Identify which cell holds the provided text, then report its [x, y] central coordinate. 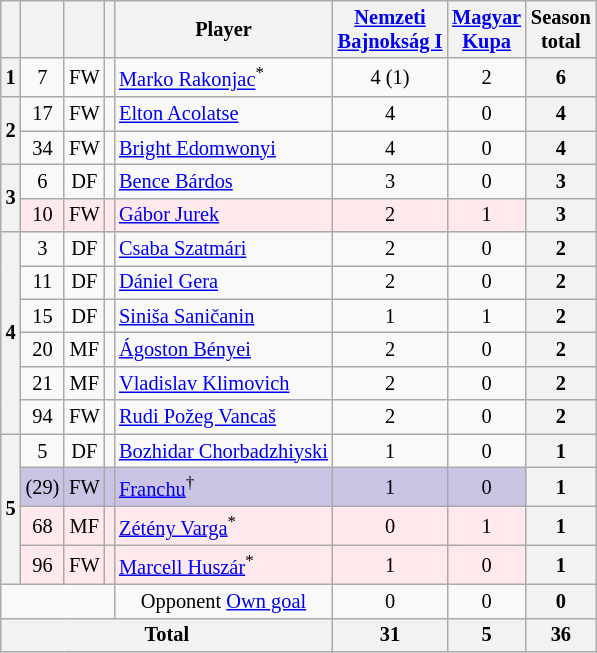
34 [43, 148]
20 [43, 350]
(29) [43, 486]
96 [43, 564]
Bence Bárdos [224, 181]
21 [43, 383]
Player [224, 29]
Vladislav Klimovich [224, 383]
Marko Rakonjac* [224, 78]
Opponent Own goal [224, 601]
7 [43, 78]
11 [43, 282]
94 [43, 417]
Ágoston Bényei [224, 350]
15 [43, 316]
MagyarKupa [486, 29]
68 [43, 526]
Total [167, 635]
Elton Acolatse [224, 114]
10 [43, 215]
4 (1) [390, 78]
Franchu† [224, 486]
Dániel Gera [224, 282]
Seasontotal [561, 29]
31 [390, 635]
Siniša Saničanin [224, 316]
Gábor Jurek [224, 215]
17 [43, 114]
Bright Edomwonyi [224, 148]
Csaba Szatmári [224, 249]
NemzetiBajnokság I [390, 29]
Marcell Huszár* [224, 564]
Rudi Požeg Vancaš [224, 417]
Zétény Varga* [224, 526]
36 [561, 635]
Bozhidar Chorbadzhiyski [224, 451]
